Capture the cell that displays the provided text and extract its [X, Y] central coordinate. 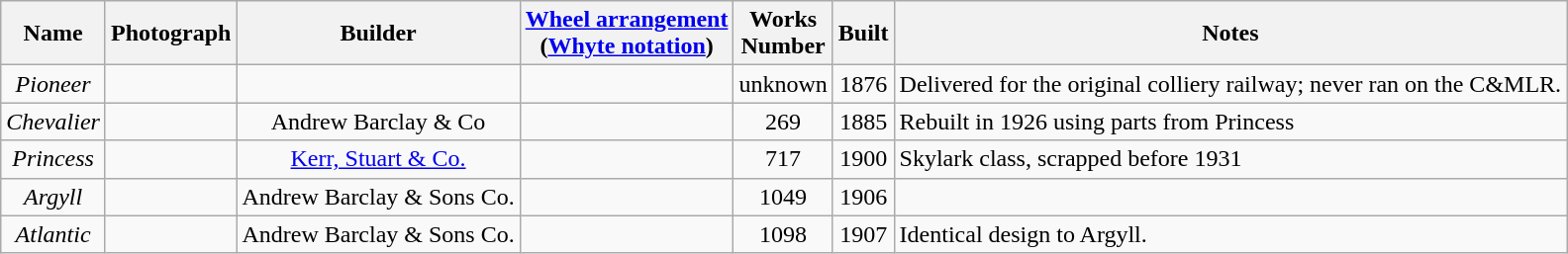
Skylark class, scrapped before 1931 [1230, 159]
717 [783, 159]
1900 [863, 159]
1885 [863, 122]
Chevalier [53, 122]
Wheel arrangement(Whyte notation) [627, 34]
Atlantic [53, 234]
Princess [53, 159]
269 [783, 122]
Andrew Barclay & Co [378, 122]
Photograph [170, 34]
1876 [863, 84]
Argyll [53, 197]
Delivered for the original colliery railway; never ran on the C&MLR. [1230, 84]
1098 [783, 234]
WorksNumber [783, 34]
Notes [1230, 34]
1049 [783, 197]
Builder [378, 34]
Kerr, Stuart & Co. [378, 159]
unknown [783, 84]
Identical design to Argyll. [1230, 234]
1907 [863, 234]
Rebuilt in 1926 using parts from Princess [1230, 122]
Built [863, 34]
Pioneer [53, 84]
Name [53, 34]
1906 [863, 197]
